For the text-containing cell, return its midpoint in (x, y) coordinate format. 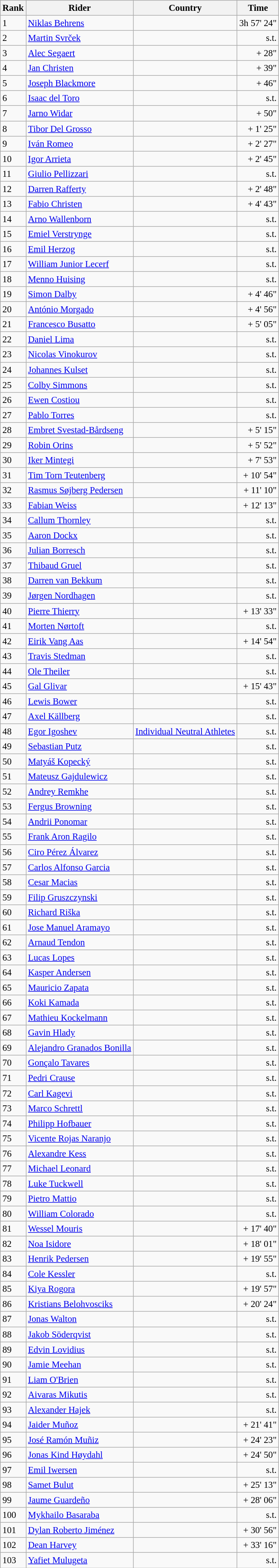
95 (13, 1440)
Arno Wallenborn (79, 219)
Dylan Roberto Jiménez (79, 1530)
42 (13, 641)
Iván Romeo (79, 144)
41 (13, 626)
66 (13, 1003)
94 (13, 1425)
80 (13, 1214)
58 (13, 882)
William Colorado (79, 1214)
72 (13, 1093)
Edvin Lovidius (79, 1349)
Gavin Hlady (79, 1033)
56 (13, 852)
Francesco Busatto (79, 324)
70 (13, 1063)
68 (13, 1033)
Michael Leonard (79, 1169)
88 (13, 1334)
Cole Kessler (79, 1274)
Jonas Walton (79, 1319)
79 (13, 1199)
Igor Arrieta (79, 159)
Carlos Alfonso Garcia (79, 867)
100 (13, 1515)
9 (13, 144)
Andrey Remkhe (79, 792)
Kristians Belohvosciks (79, 1304)
Gonçalo Tavares (79, 1063)
101 (13, 1530)
Gal Glivar (79, 686)
Emil Iwersen (79, 1470)
Aaron Dockx (79, 536)
12 (13, 189)
20 (13, 310)
43 (13, 656)
32 (13, 490)
Lucas Lopes (79, 957)
+ 4' 46" (258, 294)
24 (13, 370)
+ 5' 05" (258, 324)
+ 4' 56" (258, 310)
7 (13, 113)
Marco Schrettl (79, 1108)
67 (13, 1018)
26 (13, 400)
Callum Thornley (79, 520)
Country (185, 8)
74 (13, 1123)
48 (13, 731)
22 (13, 340)
Iker Mintegi (79, 460)
Jonas Kind Høydahl (79, 1455)
Dean Harvey (79, 1546)
31 (13, 475)
+ 30' 56" (258, 1530)
71 (13, 1078)
+ 5' 52" (258, 445)
+ 39" (258, 68)
93 (13, 1410)
Thibaud Gruel (79, 566)
50 (13, 762)
Pablo Torres (79, 415)
Morten Nørtoft (79, 626)
84 (13, 1274)
73 (13, 1108)
Liam O'Brien (79, 1380)
Yafiet Mulugeta (79, 1560)
+ 18' 01" (258, 1244)
Rasmus Søjberg Pedersen (79, 490)
+ 7' 53" (258, 460)
23 (13, 355)
2 (13, 38)
75 (13, 1138)
33 (13, 506)
Frank Aron Ragilo (79, 837)
Joseph Blackmore (79, 83)
+ 14' 54" (258, 641)
Mauricio Zapata (79, 988)
55 (13, 837)
+ 13' 33" (258, 611)
+ 50" (258, 113)
Ciro Pérez Álvarez (79, 852)
45 (13, 686)
Fergus Browning (79, 807)
77 (13, 1169)
Fabio Christen (79, 204)
27 (13, 415)
13 (13, 204)
Ole Theiler (79, 671)
69 (13, 1048)
Tibor Del Grosso (79, 129)
34 (13, 520)
Jamie Meehan (79, 1364)
+ 17' 40" (258, 1229)
16 (13, 249)
José Ramón Muñiz (79, 1440)
60 (13, 912)
Kasper Andersen (79, 973)
37 (13, 566)
Cesar Macias (79, 882)
14 (13, 219)
António Morgado (79, 310)
Embret Svestad-Bårdseng (79, 430)
65 (13, 988)
36 (13, 550)
Simon Dalby (79, 294)
+ 4' 43" (258, 204)
Jakob Söderqvist (79, 1334)
+ 28" (258, 53)
Wessel Mouris (79, 1229)
Alexander Hajek (79, 1410)
Alexandre Kess (79, 1153)
Andrii Ponomar (79, 822)
54 (13, 822)
Jaider Muñoz (79, 1425)
18 (13, 279)
49 (13, 747)
78 (13, 1184)
Henrik Pedersen (79, 1259)
8 (13, 129)
15 (13, 234)
Emil Herzog (79, 249)
103 (13, 1560)
Eirik Vang Aas (79, 641)
99 (13, 1500)
Carl Kagevi (79, 1093)
Giulio Pellizzari (79, 174)
Rank (13, 8)
11 (13, 174)
Emiel Verstrynge (79, 234)
+ 2' 27" (258, 144)
+ 15' 43" (258, 686)
102 (13, 1546)
+ 12' 13" (258, 506)
39 (13, 596)
51 (13, 777)
Ewen Costiou (79, 400)
Nicolas Vinokurov (79, 355)
+ 2' 45" (258, 159)
Pietro Mattio (79, 1199)
+ 33' 16" (258, 1546)
46 (13, 701)
57 (13, 867)
89 (13, 1349)
Niklas Behrens (79, 23)
Noa Isidore (79, 1244)
53 (13, 807)
81 (13, 1229)
6 (13, 98)
Sebastian Putz (79, 747)
+ 2' 48" (258, 189)
92 (13, 1395)
Mathieu Kockelmann (79, 1018)
90 (13, 1364)
+ 1' 25" (258, 129)
97 (13, 1470)
+ 25' 13" (258, 1485)
Julian Borresch (79, 550)
Individual Neutral Athletes (185, 731)
10 (13, 159)
86 (13, 1304)
+ 46" (258, 83)
83 (13, 1259)
Pedri Crause (79, 1078)
Fabian Weiss (79, 506)
3h 57' 24" (258, 23)
Darren Rafferty (79, 189)
62 (13, 943)
30 (13, 460)
+ 24' 23" (258, 1440)
61 (13, 927)
+ 24' 50" (258, 1455)
96 (13, 1455)
3 (13, 53)
Jaume Guardeño (79, 1500)
+ 21' 41" (258, 1425)
Luke Tuckwell (79, 1184)
Lewis Bower (79, 701)
+ 19' 57" (258, 1289)
85 (13, 1289)
64 (13, 973)
Jørgen Nordhagen (79, 596)
Kiya Rogora (79, 1289)
91 (13, 1380)
Alejandro Granados Bonilla (79, 1048)
+ 10' 54" (258, 475)
+ 19' 55" (258, 1259)
Aivaras Mikutis (79, 1395)
76 (13, 1153)
Darren van Bekkum (79, 581)
47 (13, 716)
29 (13, 445)
Alec Segaert (79, 53)
19 (13, 294)
Samet Bulut (79, 1485)
Matyáš Kopecký (79, 762)
+ 28' 06" (258, 1500)
Filip Gruszczynski (79, 897)
Mykhailo Basaraba (79, 1515)
1 (13, 23)
Richard Riška (79, 912)
38 (13, 581)
63 (13, 957)
Jose Manuel Aramayo (79, 927)
Jan Christen (79, 68)
87 (13, 1319)
21 (13, 324)
Johannes Kulset (79, 370)
17 (13, 264)
40 (13, 611)
98 (13, 1485)
Mateusz Gajdulewicz (79, 777)
Martin Svrček (79, 38)
William Junior Lecerf (79, 264)
Tim Torn Teutenberg (79, 475)
Vicente Rojas Naranjo (79, 1138)
Koki Kamada (79, 1003)
Pierre Thierry (79, 611)
+ 5' 15" (258, 430)
35 (13, 536)
52 (13, 792)
25 (13, 385)
5 (13, 83)
Egor Igoshev (79, 731)
Rider (79, 8)
+ 11' 10" (258, 490)
28 (13, 430)
Robin Orins (79, 445)
Axel Källberg (79, 716)
Daniel Lima (79, 340)
44 (13, 671)
82 (13, 1244)
Philipp Hofbauer (79, 1123)
Jarno Widar (79, 113)
Colby Simmons (79, 385)
+ 20' 24" (258, 1304)
Time (258, 8)
4 (13, 68)
59 (13, 897)
Arnaud Tendon (79, 943)
Isaac del Toro (79, 98)
Travis Stedman (79, 656)
Menno Huising (79, 279)
